Search for the cell housing the specified text and yield its [X, Y] center coordinate. 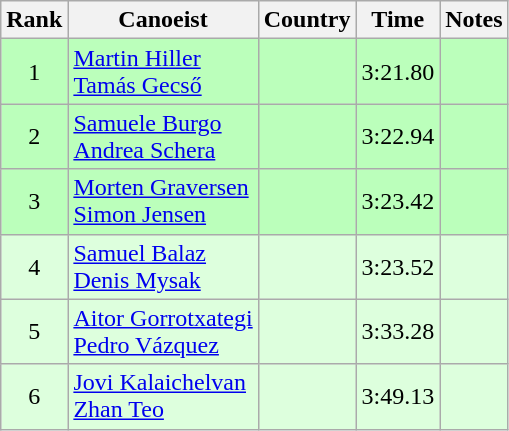
Canoeist [163, 20]
3:23.52 [398, 266]
3:21.80 [398, 72]
Jovi KalaichelvanZhan Teo [163, 396]
Morten GraversenSimon Jensen [163, 202]
2 [34, 136]
5 [34, 332]
3:49.13 [398, 396]
Rank [34, 20]
Country [307, 20]
Time [398, 20]
3:33.28 [398, 332]
6 [34, 396]
Samuele BurgoAndrea Schera [163, 136]
4 [34, 266]
1 [34, 72]
3:22.94 [398, 136]
Notes [474, 20]
Aitor GorrotxategiPedro Vázquez [163, 332]
3:23.42 [398, 202]
Samuel BalazDenis Mysak [163, 266]
Martin HillerTamás Gecső [163, 72]
3 [34, 202]
